Detect which cell encompasses the target text, then output its (x, y) center coordinate. 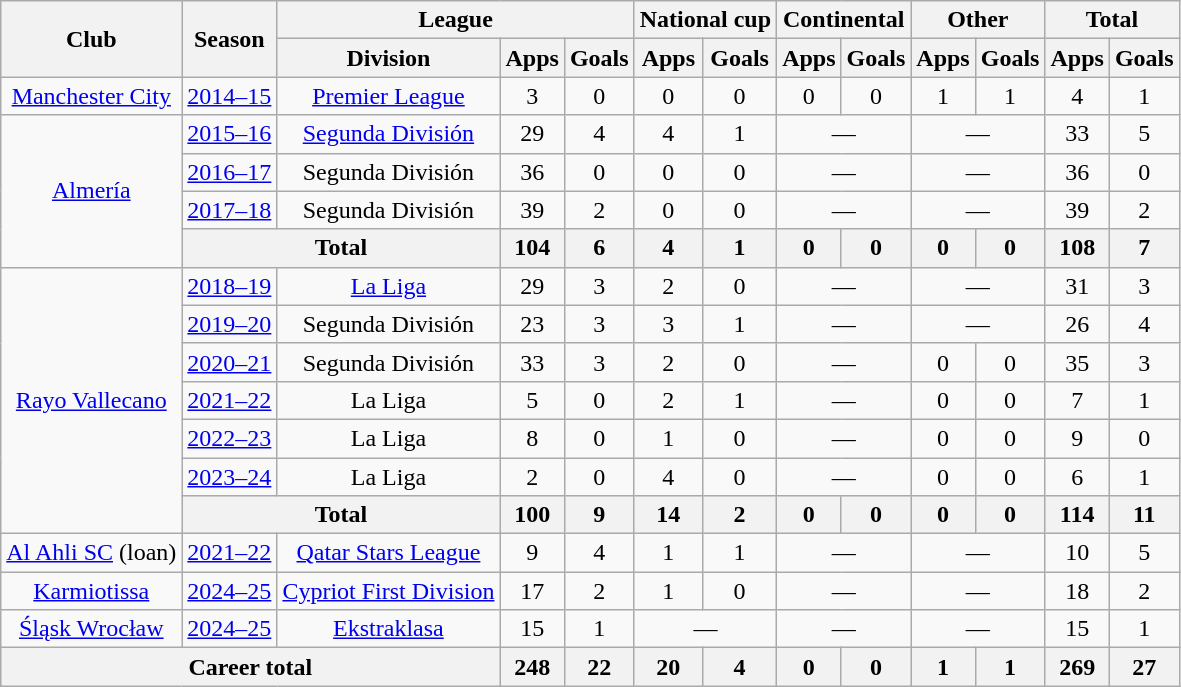
20 (668, 667)
104 (532, 248)
2016–17 (230, 172)
Karmiotissa (92, 591)
Ekstraklasa (388, 629)
2017–18 (230, 210)
14 (668, 515)
2023–24 (230, 477)
Śląsk Wrocław (92, 629)
100 (532, 515)
269 (1077, 667)
Almería (92, 191)
Season (230, 39)
18 (1077, 591)
22 (599, 667)
248 (532, 667)
Qatar Stars League (388, 553)
10 (1077, 553)
11 (1144, 515)
Club (92, 39)
Manchester City (92, 96)
114 (1077, 515)
League (456, 20)
Continental (844, 20)
2020–21 (230, 362)
Career total (250, 667)
Rayo Vallecano (92, 400)
2018–19 (230, 286)
Cypriot First Division (388, 591)
National cup (705, 20)
26 (1077, 324)
Al Ahli SC (loan) (92, 553)
Premier League (388, 96)
2022–23 (230, 438)
23 (532, 324)
8 (532, 438)
17 (532, 591)
2014–15 (230, 96)
31 (1077, 286)
2019–20 (230, 324)
Division (388, 58)
Other (978, 20)
27 (1144, 667)
35 (1077, 362)
2015–16 (230, 134)
108 (1077, 248)
